Provide the [X, Y] coordinate of the cell's center where the given text is located.  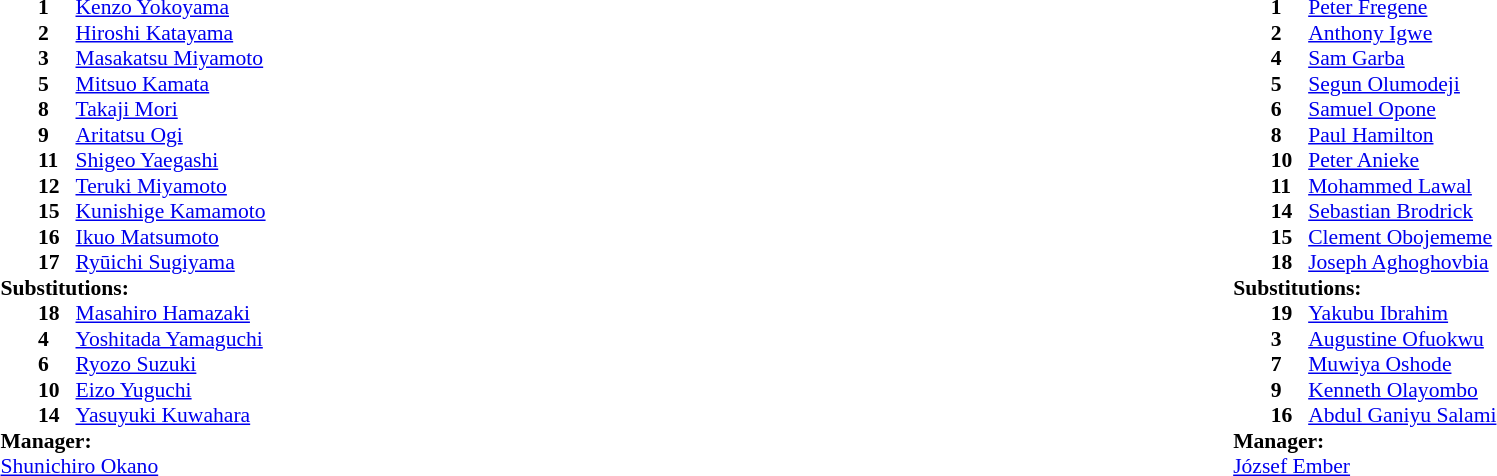
Teruki Miyamoto [171, 186]
Joseph Aghoghovbia [1402, 263]
19 [1290, 313]
Segun Olumodeji [1402, 84]
Peter Anieke [1402, 161]
Masahiro Hamazaki [171, 313]
Shigeo Yaegashi [171, 161]
Hiroshi Katayama [171, 33]
Paul Hamilton [1402, 135]
Kunishige Kamamoto [171, 211]
Muwiya Oshode [1402, 365]
17 [57, 263]
Aritatsu Ogi [171, 135]
Yakubu Ibrahim [1402, 313]
Takaji Mori [171, 109]
Abdul Ganiyu Salami [1402, 415]
Clement Obojememe [1402, 237]
Masakatsu Miyamoto [171, 59]
Anthony Igwe [1402, 33]
Mohammed Lawal [1402, 186]
Augustine Ofuokwu [1402, 339]
7 [1290, 365]
Ryūichi Sugiyama [171, 263]
Sam Garba [1402, 59]
Eizo Yuguchi [171, 390]
Ryozo Suzuki [171, 365]
Ikuo Matsumoto [171, 237]
Mitsuo Kamata [171, 84]
Samuel Opone [1402, 109]
Kenneth Olayombo [1402, 390]
12 [57, 186]
Sebastian Brodrick [1402, 211]
Yoshitada Yamaguchi [171, 339]
Yasuyuki Kuwahara [171, 415]
